Detect which cell encompasses the target text, then output its (x, y) center coordinate. 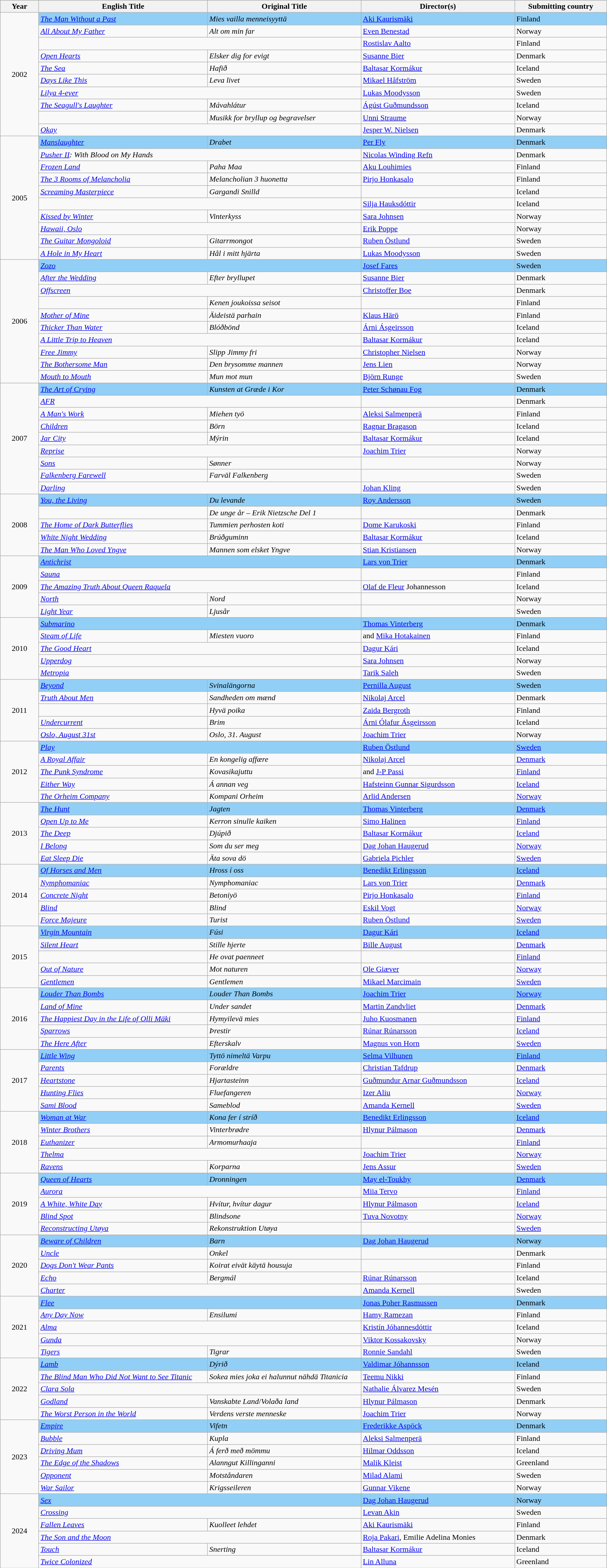
Kenen joukoissa seisot (284, 303)
Paha Maa (284, 167)
Gunda (200, 1340)
Som du ser meg (284, 846)
Hamy Ramezan (438, 1315)
Mun mot mun (284, 377)
Dome Karukoski (438, 525)
Malik Kleist (438, 1463)
2024 (19, 1531)
Snerting (284, 1550)
A Royal Affair (123, 760)
Djúpið (284, 833)
Out of Nature (123, 969)
Godland (123, 1401)
Äta sova dö (284, 858)
Tigers (123, 1352)
Submitting country (561, 6)
Sex (200, 1500)
Roja Pakari, Emilie Adelina Monies (438, 1537)
Oslo, August 31st (123, 735)
Ravens (123, 1167)
The Amazing Truth About Queen Raquela (200, 587)
2023 (19, 1457)
Magnus von Horn (438, 1043)
Viktor Kossakovsky (438, 1340)
Vinterbrødre (284, 1130)
Mouth to Mouth (123, 377)
Börn (284, 426)
Hymyilevä mies (284, 1019)
Gitarrmongot (284, 241)
Dogs Don't Wear Pants (123, 1265)
Miia Tervo (438, 1191)
Concrete Night (123, 895)
Lin Alluna (438, 1562)
Of Horses and Men (123, 870)
Tummien perhosten koti (284, 525)
Blóðbönd (284, 327)
Kompani Orheim (284, 796)
Korparna (284, 1167)
Elsker dig for evigt (284, 56)
English Title (123, 6)
Zaida Bergroth (438, 710)
Betoniyö (284, 895)
Open Up to Me (123, 821)
Hyvä poika (284, 710)
Ronnie Sandahl (438, 1352)
Reconstructing Utøya (123, 1228)
Kupla (284, 1438)
Kunsten at Græde i Kor (284, 389)
Queen of Hearts (123, 1179)
The Home of Dark Butterflies (123, 525)
Dronningen (284, 1179)
Christian Tafdrup (438, 1068)
Driving Mum (123, 1451)
Leva livet (284, 80)
Vinterkyss (284, 216)
Brim (284, 722)
Mies vailla menneisyyttä (284, 19)
Truth About Men (123, 698)
Árni Ólafur Ásgeirsson (438, 722)
Alt om min far (284, 31)
Alanngut Killinganni (284, 1463)
and J-P Passi (438, 772)
Olaf de Fleur Johannesson (438, 587)
Efterskalv (284, 1043)
The Good Heart (200, 648)
Arlid Andersen (438, 796)
Mother of Mine (123, 315)
Guðmundur Arnar Guðmundsson (438, 1080)
Kuolleet lehdet (284, 1525)
2022 (19, 1389)
Pusher II: With Blood on My Hands (200, 155)
Bille August (438, 945)
Svinalängorna (284, 685)
Force Majeure (123, 920)
Unni Straume (438, 117)
Antichrist (200, 562)
Jonas Poher Rasmussen (438, 1302)
2020 (19, 1265)
Miehen työ (284, 414)
Clara Sola (200, 1389)
Gabriela Pichler (438, 858)
Lamb (123, 1364)
Roy Andersson (438, 500)
2018 (19, 1142)
Turist (284, 920)
Flee (200, 1302)
White Night Wedding (123, 537)
Hunting Flies (123, 1093)
2016 (19, 1019)
Charter (200, 1290)
Bergmál (284, 1278)
The Son and the Moon (200, 1537)
A White, White Day (123, 1204)
You, the Living (123, 500)
The Guitar Mongoloid (123, 241)
and Mika Hotakainen (438, 636)
Martin Zandvliet (438, 1006)
Simo Halinen (438, 821)
Silent Heart (123, 945)
Light Year (123, 611)
Blindsone (284, 1216)
En kongelig affære (284, 760)
Children (123, 426)
Thicker Than Water (123, 327)
Tarik Saleh (438, 673)
Juho Kuosmanen (438, 1019)
Christopher Nielsen (438, 352)
Frederikke Aspöck (438, 1426)
2008 (19, 525)
Teemu Nikki (438, 1377)
Rekonstruktion Utøya (284, 1228)
Silja Hauksdóttir (438, 204)
2005 (19, 198)
Open Hearts (123, 56)
Virgin Mountain (123, 932)
Selma Vilhunen (438, 1056)
Fallen Leaves (123, 1525)
2002 (19, 75)
The Blind Man Who Did Not Want to See Titanic (123, 1377)
Kristín Jóhannesdóttir (438, 1327)
Kerron sinulle kaiken (284, 821)
2007 (19, 438)
AFR (200, 401)
Twice Colonized (200, 1562)
Aurora (200, 1191)
Ljusår (284, 611)
Jens Lien (438, 365)
Forældre (284, 1068)
The 3 Rooms of Melancholia (123, 179)
Kissed by Winter (123, 216)
2006 (19, 321)
Farväl Falkenberg (284, 475)
Mýrin (284, 438)
Á ferð með mömmu (284, 1451)
Land of Mine (123, 1006)
The Happiest Day in the Life of Olli Mäki (123, 1019)
Bubble (123, 1438)
Johan Kling (438, 488)
Manslaughter (123, 142)
Heartstone (123, 1080)
The Orheim Company (123, 796)
Screaming Masterpiece (123, 192)
Little Wing (123, 1056)
Under sandet (284, 1006)
Sons (123, 463)
Echo (123, 1278)
The Edge of the Shadows (123, 1463)
Jar City (123, 438)
Efter bryllupet (284, 278)
North (123, 599)
Okay (200, 130)
Izer Aliu (438, 1093)
Tyttö nimeltä Varpu (284, 1056)
The Art of Crying (123, 389)
Krigsseileren (284, 1488)
A Man's Work (123, 414)
Fúsi (284, 932)
Hafið (284, 68)
Per Fly (438, 142)
Gargandi Snilld (284, 192)
The Hunt (123, 809)
Mikael Marcimain (438, 982)
Falkenberg Farewell (123, 475)
Frozen Land (123, 167)
Ole Giæver (438, 969)
Tuva Novotny (438, 1216)
Mot naturen (284, 969)
Sandheden om mænd (284, 698)
Parents (123, 1068)
Hross í oss (284, 870)
Tigrar (284, 1352)
2019 (19, 1204)
2012 (19, 772)
Opponent (123, 1475)
Thelma (200, 1155)
The Punk Syndrome (123, 772)
Árni Ásgeirsson (438, 327)
Steam of Life (123, 636)
Free Jimmy (123, 352)
Stille hjerte (284, 945)
Sønner (284, 463)
Sauna (200, 574)
Nicolas Winding Refn (438, 155)
Vifetn (284, 1426)
The Man Who Loved Yngve (123, 550)
Nathalie Álvarez Mesén (438, 1389)
2021 (19, 1327)
Sparrows (123, 1031)
Ensilumi (284, 1315)
Original Title (284, 6)
Peter Schønau Fog (438, 389)
Either Way (123, 784)
Alma (200, 1327)
Mannen som elsket Yngve (284, 550)
Kovasikajuttu (284, 772)
The Man Without a Past (123, 19)
Vanskabte Land/Volaða land (284, 1401)
Hilmar Oddsson (438, 1451)
Hål i mitt hjärta (284, 253)
2014 (19, 895)
Upperdog (200, 661)
Hawaii, Oslo (200, 229)
Á annan veg (284, 784)
Christoffer Boe (438, 290)
Empire (123, 1426)
He ovat paenneet (284, 957)
Ragnar Bragason (438, 426)
Hjartasteinn (284, 1080)
Valdimar Jóhannsson (438, 1364)
2009 (19, 587)
The Bothersome Man (123, 365)
Reprise (200, 451)
Onkel (284, 1253)
2017 (19, 1080)
Jesper W. Nielsen (438, 130)
Submarino (200, 624)
Du levande (284, 500)
Þrestir (284, 1031)
Touch (123, 1550)
War Sailor (123, 1488)
Levan Akin (438, 1512)
I Belong (123, 846)
2011 (19, 710)
Hvítur, hvítur dagur (284, 1204)
Hafsteinn Gunnar Sigurdsson (438, 784)
Erik Poppe (438, 229)
Jens Assur (438, 1167)
Musikk for bryllup og begravelser (284, 117)
Aku Louhimies (438, 167)
May el-Toukhy (438, 1179)
Play (200, 747)
A Little Trip to Heaven (200, 340)
Nord (284, 599)
Drabet (284, 142)
Euthanizer (123, 1142)
Verdens verste menneske (284, 1414)
Days Like This (123, 80)
Rostislav Aalto (438, 43)
Josef Fares (438, 266)
After the Wedding (123, 278)
Mávahlátur (284, 105)
Miesten vuoro (284, 636)
The Sea (123, 68)
2013 (19, 833)
Sokea mies joka ei halunnut nähdä Titanicia (284, 1377)
Any Day Now (123, 1315)
Fluefangeren (284, 1093)
Mikael Håfström (438, 80)
Kona fer í stríð (284, 1117)
De unge år – Erik Nietzsche Del 1 (284, 512)
Björn Runge (438, 377)
Sami Blood (123, 1105)
The Worst Person in the World (123, 1414)
Slipp Jimmy fri (284, 352)
Oslo, 31. August (284, 735)
Ágúst Guðmundsson (438, 105)
A Hole in My Heart (123, 253)
Klaus Härö (438, 315)
Metropia (200, 673)
All About My Father (123, 31)
Director(s) (438, 6)
Motståndaren (284, 1475)
Barn (284, 1241)
Blind Spot (123, 1216)
Jagten (284, 809)
Lilya 4-ever (200, 93)
Offscreen (200, 290)
Melancholian 3 huonetta (284, 179)
Armomurhaaja (284, 1142)
Koirat eivät käytä housuja (284, 1265)
The Here After (123, 1043)
Winter Brothers (123, 1130)
Dýrið (284, 1364)
Beware of Children (123, 1241)
Äideistä parhain (284, 315)
Pernilla August (438, 685)
Uncle (123, 1253)
Zozo (200, 266)
The Deep (123, 833)
2015 (19, 957)
Beyond (123, 685)
Den brysomme mannen (284, 365)
2010 (19, 648)
Eat Sleep Die (123, 858)
Milad Alami (438, 1475)
Year (19, 6)
Sameblod (284, 1105)
Undercurrent (123, 722)
Eskil Vogt (438, 907)
Crossing (200, 1512)
Gunnar Vikene (438, 1488)
Even Benestad (438, 31)
Woman at War (123, 1117)
The Seagull's Laughter (123, 105)
Darling (200, 488)
Stian Kristiansen (438, 550)
Brúðguminn (284, 537)
